Scan for the cell matching the given text and deliver its (x, y) coordinate at center. 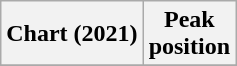
Peakposition (189, 34)
Chart (2021) (72, 34)
